Extract the (X, Y) coordinate from the center of the cell holding the provided text.  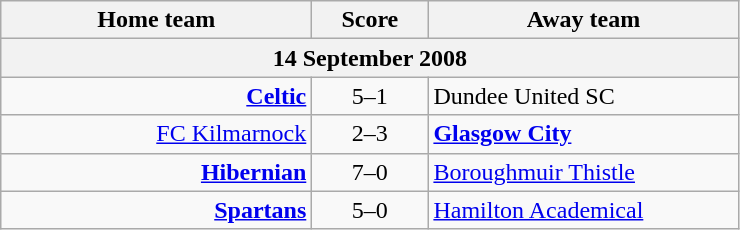
Away team (584, 20)
5–1 (370, 96)
Celtic (156, 96)
2–3 (370, 134)
14 September 2008 (370, 58)
7–0 (370, 172)
Hibernian (156, 172)
Glasgow City (584, 134)
5–0 (370, 210)
Boroughmuir Thistle (584, 172)
Score (370, 20)
Spartans (156, 210)
Hamilton Academical (584, 210)
Dundee United SC (584, 96)
Home team (156, 20)
FC Kilmarnock (156, 134)
